Locate the cell with the specified text and output its (x, y) center coordinate. 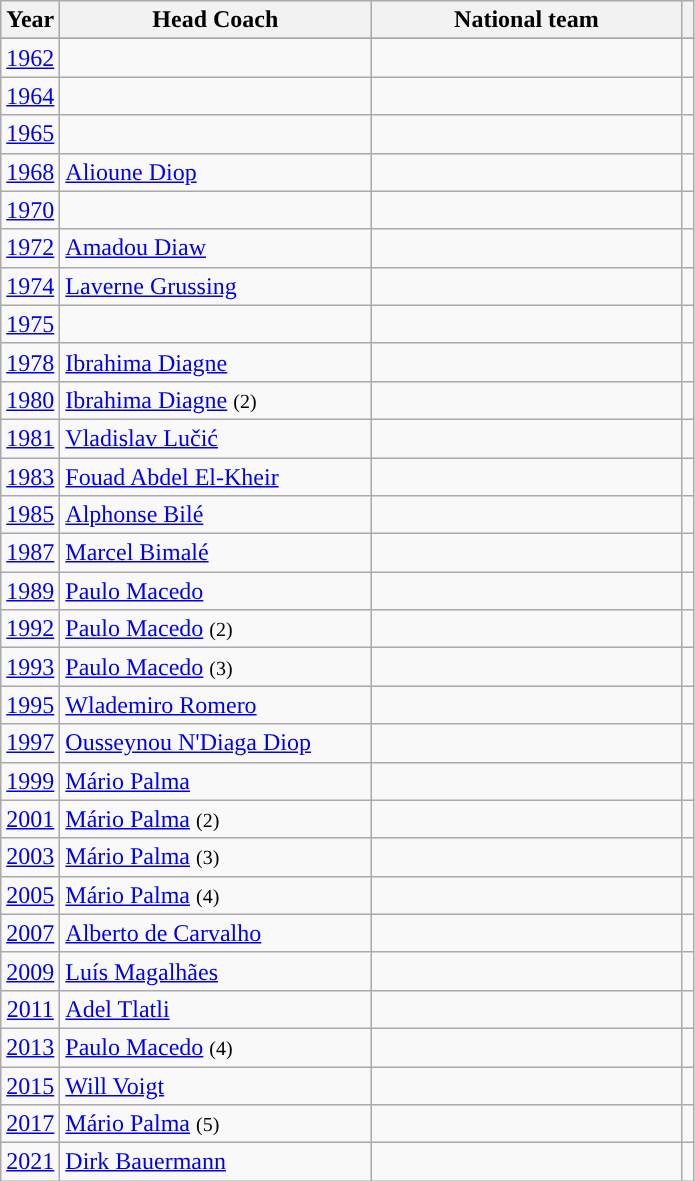
Ibrahima Diagne (2) (216, 400)
Mário Palma (216, 781)
1989 (30, 591)
2021 (30, 1162)
2007 (30, 933)
Paulo Macedo (2) (216, 629)
1985 (30, 515)
1997 (30, 743)
1968 (30, 172)
Ibrahima Diagne (216, 362)
1995 (30, 705)
Alioune Diop (216, 172)
Year (30, 20)
1972 (30, 248)
2001 (30, 819)
Mário Palma (2) (216, 819)
Will Voigt (216, 1085)
Wlademiro Romero (216, 705)
1983 (30, 477)
1999 (30, 781)
Mário Palma (3) (216, 857)
Alberto de Carvalho (216, 933)
1965 (30, 134)
Paulo Macedo (3) (216, 667)
Mário Palma (5) (216, 1124)
2011 (30, 1009)
Paulo Macedo (4) (216, 1047)
Ousseynou N'Diaga Diop (216, 743)
1980 (30, 400)
Marcel Bimalé (216, 553)
1964 (30, 96)
Dirk Bauermann (216, 1162)
1975 (30, 324)
1962 (30, 58)
Vladislav Lučić (216, 438)
1987 (30, 553)
1992 (30, 629)
2013 (30, 1047)
1970 (30, 210)
1993 (30, 667)
Fouad Abdel El-Kheir (216, 477)
2015 (30, 1085)
1978 (30, 362)
2009 (30, 971)
1981 (30, 438)
Adel Tlatli (216, 1009)
National team (526, 20)
Luís Magalhães (216, 971)
Amadou Diaw (216, 248)
2003 (30, 857)
2005 (30, 895)
Laverne Grussing (216, 286)
Mário Palma (4) (216, 895)
Alphonse Bilé (216, 515)
1974 (30, 286)
Head Coach (216, 20)
2017 (30, 1124)
Paulo Macedo (216, 591)
